Find where the given text appears and provide that cell's center as [x, y] coordinate. 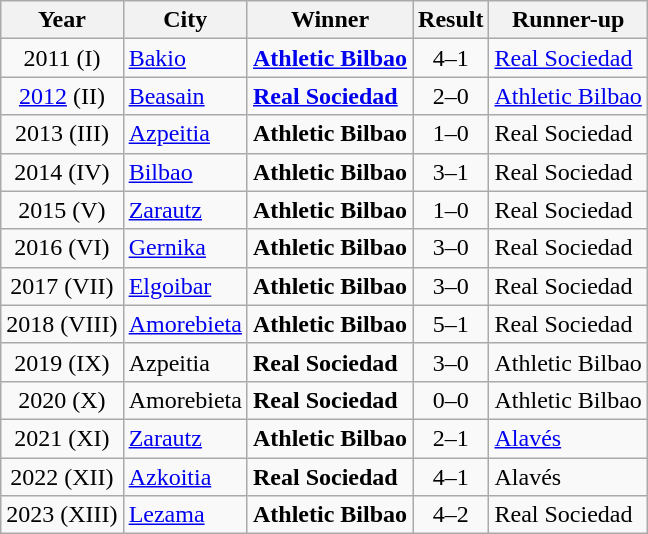
2015 (V) [62, 210]
2016 (VI) [62, 248]
Elgoibar [185, 286]
2017 (VII) [62, 286]
2022 (XII) [62, 477]
3–1 [451, 172]
City [185, 20]
Runner-up [568, 20]
2023 (XIII) [62, 515]
5–1 [451, 324]
2011 (I) [62, 58]
Year [62, 20]
Lezama [185, 515]
4–2 [451, 515]
2018 (VIII) [62, 324]
2013 (III) [62, 134]
Winner [330, 20]
2012 (II) [62, 96]
2–0 [451, 96]
2021 (XI) [62, 438]
2–1 [451, 438]
2020 (X) [62, 400]
Gernika [185, 248]
0–0 [451, 400]
2019 (IX) [62, 362]
Beasain [185, 96]
Result [451, 20]
Azkoitia [185, 477]
Bilbao [185, 172]
2014 (IV) [62, 172]
Bakio [185, 58]
